Pinpoint the cell where the given text exists, returning its [X, Y] midpoint coordinate. 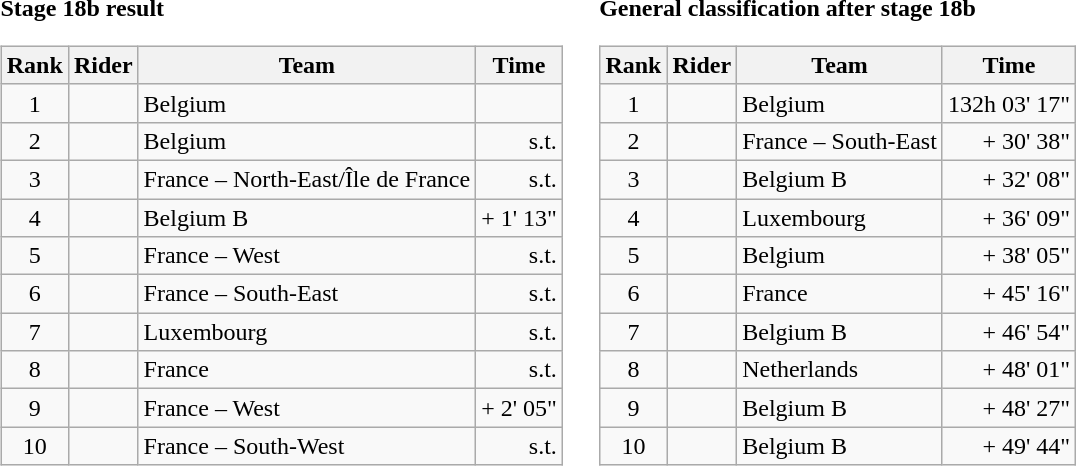
+ 36' 09" [1008, 217]
+ 45' 16" [1008, 294]
France – South-West [307, 446]
+ 49' 44" [1008, 446]
+ 48' 27" [1008, 408]
+ 38' 05" [1008, 256]
+ 46' 54" [1008, 332]
+ 30' 38" [1008, 141]
+ 48' 01" [1008, 370]
+ 32' 08" [1008, 179]
Netherlands [840, 370]
+ 1' 13" [520, 217]
France – North-East/Île de France [307, 179]
132h 03' 17" [1008, 103]
+ 2' 05" [520, 408]
